For the text-containing cell, return its midpoint in (x, y) coordinate format. 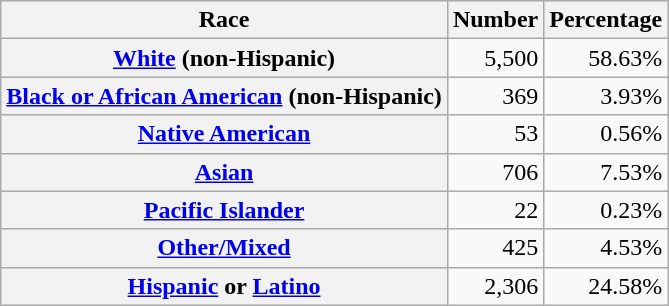
4.53% (606, 248)
Pacific Islander (224, 210)
Number (495, 20)
53 (495, 134)
706 (495, 172)
Native American (224, 134)
Hispanic or Latino (224, 286)
Other/Mixed (224, 248)
Black or African American (non-Hispanic) (224, 96)
24.58% (606, 286)
425 (495, 248)
0.23% (606, 210)
3.93% (606, 96)
2,306 (495, 286)
5,500 (495, 58)
Asian (224, 172)
0.56% (606, 134)
7.53% (606, 172)
Race (224, 20)
369 (495, 96)
58.63% (606, 58)
Percentage (606, 20)
White (non-Hispanic) (224, 58)
22 (495, 210)
